Pinpoint the cell where the given text exists, returning its [X, Y] midpoint coordinate. 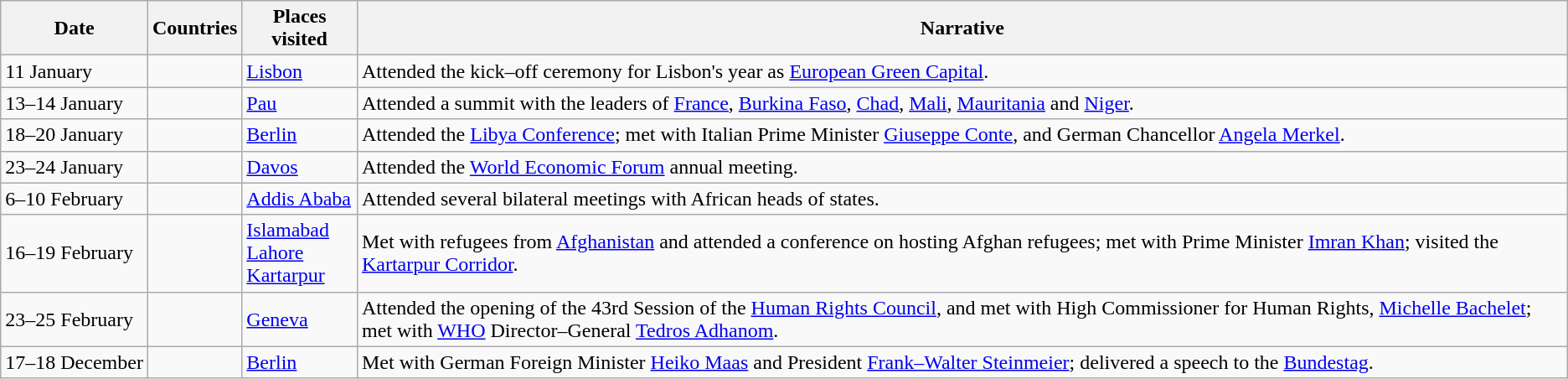
Attended a summit with the leaders of France, Burkina Faso, Chad, Mali, Mauritania and Niger. [962, 103]
Lisbon [300, 71]
Narrative [962, 29]
6–10 February [75, 199]
Met with German Foreign Minister Heiko Maas and President Frank–Walter Steinmeier; delivered a speech to the Bundestag. [962, 362]
Attended several bilateral meetings with African heads of states. [962, 199]
18–20 January [75, 135]
23–25 February [75, 319]
Date [75, 29]
17–18 December [75, 362]
Attended the World Economic Forum annual meeting. [962, 167]
Places visited [300, 29]
IslamabadLahoreKartarpur [300, 253]
Geneva [300, 319]
Addis Ababa [300, 199]
23–24 January [75, 167]
16–19 February [75, 253]
11 January [75, 71]
Davos [300, 167]
13–14 January [75, 103]
Attended the Libya Conference; met with Italian Prime Minister Giuseppe Conte, and German Chancellor Angela Merkel. [962, 135]
Attended the kick–off ceremony for Lisbon's year as European Green Capital. [962, 71]
Countries [194, 29]
Pau [300, 103]
